For the text-containing cell, return its midpoint in (X, Y) coordinate format. 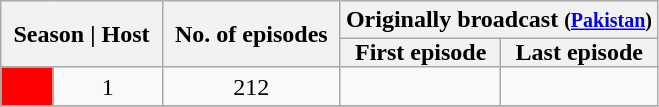
First episode (420, 53)
212 (251, 86)
Last episode (580, 53)
Originally broadcast (Pakistan) (498, 20)
Season | Host (82, 34)
No. of episodes (251, 34)
1 (108, 86)
